Search for the cell housing the specified text and yield its (X, Y) center coordinate. 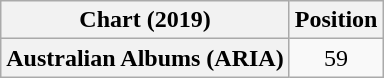
Chart (2019) (145, 20)
Position (336, 20)
Australian Albums (ARIA) (145, 58)
59 (336, 58)
